Identify which cell holds the provided text, then report its [X, Y] central coordinate. 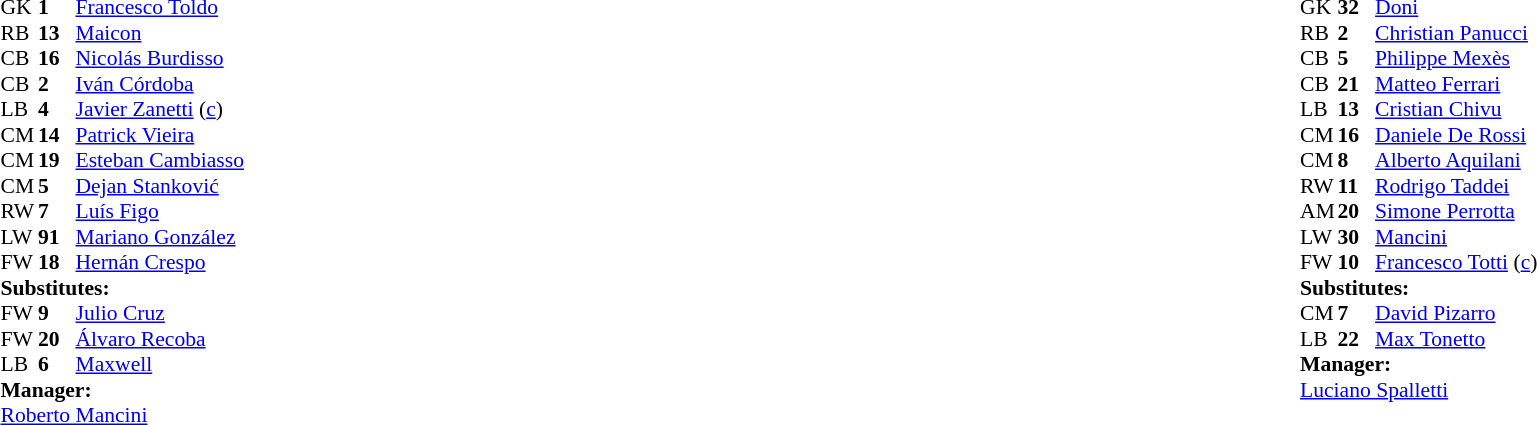
Iván Córdoba [160, 84]
8 [1357, 161]
Mancini [1456, 237]
Esteban Cambiasso [160, 161]
David Pizarro [1456, 313]
Patrick Vieira [160, 135]
Álvaro Recoba [160, 339]
6 [57, 365]
Mariano González [160, 237]
Matteo Ferrari [1456, 84]
Christian Panucci [1456, 33]
Luciano Spalletti [1418, 390]
Simone Perrotta [1456, 211]
18 [57, 263]
Javier Zanetti (c) [160, 109]
11 [1357, 186]
Luís Figo [160, 211]
91 [57, 237]
30 [1357, 237]
AM [1319, 211]
Rodrigo Taddei [1456, 186]
Dejan Stanković [160, 186]
Maicon [160, 33]
Nicolás Burdisso [160, 59]
Hernán Crespo [160, 263]
21 [1357, 84]
10 [1357, 263]
19 [57, 161]
Philippe Mexès [1456, 59]
Maxwell [160, 365]
Cristian Chivu [1456, 109]
Alberto Aquilani [1456, 161]
Francesco Totti (c) [1456, 263]
14 [57, 135]
22 [1357, 339]
Max Tonetto [1456, 339]
4 [57, 109]
Daniele De Rossi [1456, 135]
9 [57, 313]
Julio Cruz [160, 313]
